Determine the (x, y) coordinate at the center of the cell enclosing the given text.  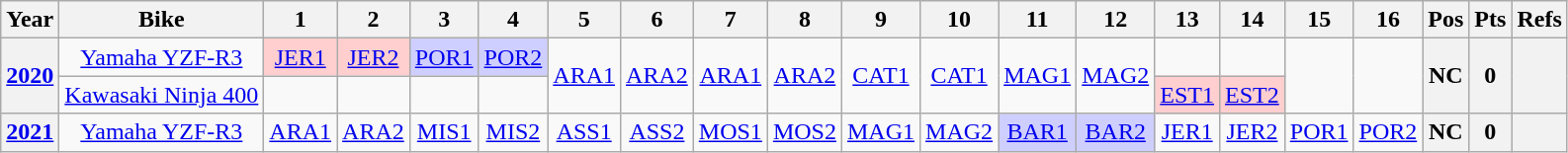
Refs (1539, 20)
MIS2 (513, 132)
14 (1253, 20)
15 (1319, 20)
7 (730, 20)
2 (374, 20)
4 (513, 20)
16 (1388, 20)
BAR1 (1038, 132)
Pts (1491, 20)
1 (301, 20)
Pos (1445, 20)
MIS1 (444, 132)
MOS1 (730, 132)
6 (657, 20)
EST2 (1253, 95)
ASS1 (584, 132)
9 (880, 20)
BAR2 (1115, 132)
Year (30, 20)
8 (805, 20)
2021 (30, 132)
11 (1038, 20)
2020 (30, 76)
10 (959, 20)
12 (1115, 20)
MOS2 (805, 132)
ASS2 (657, 132)
5 (584, 20)
Kawasaki Ninja 400 (162, 95)
3 (444, 20)
Bike (162, 20)
EST1 (1187, 95)
13 (1187, 20)
